Scan for the cell matching the given text and deliver its [X, Y] coordinate at center. 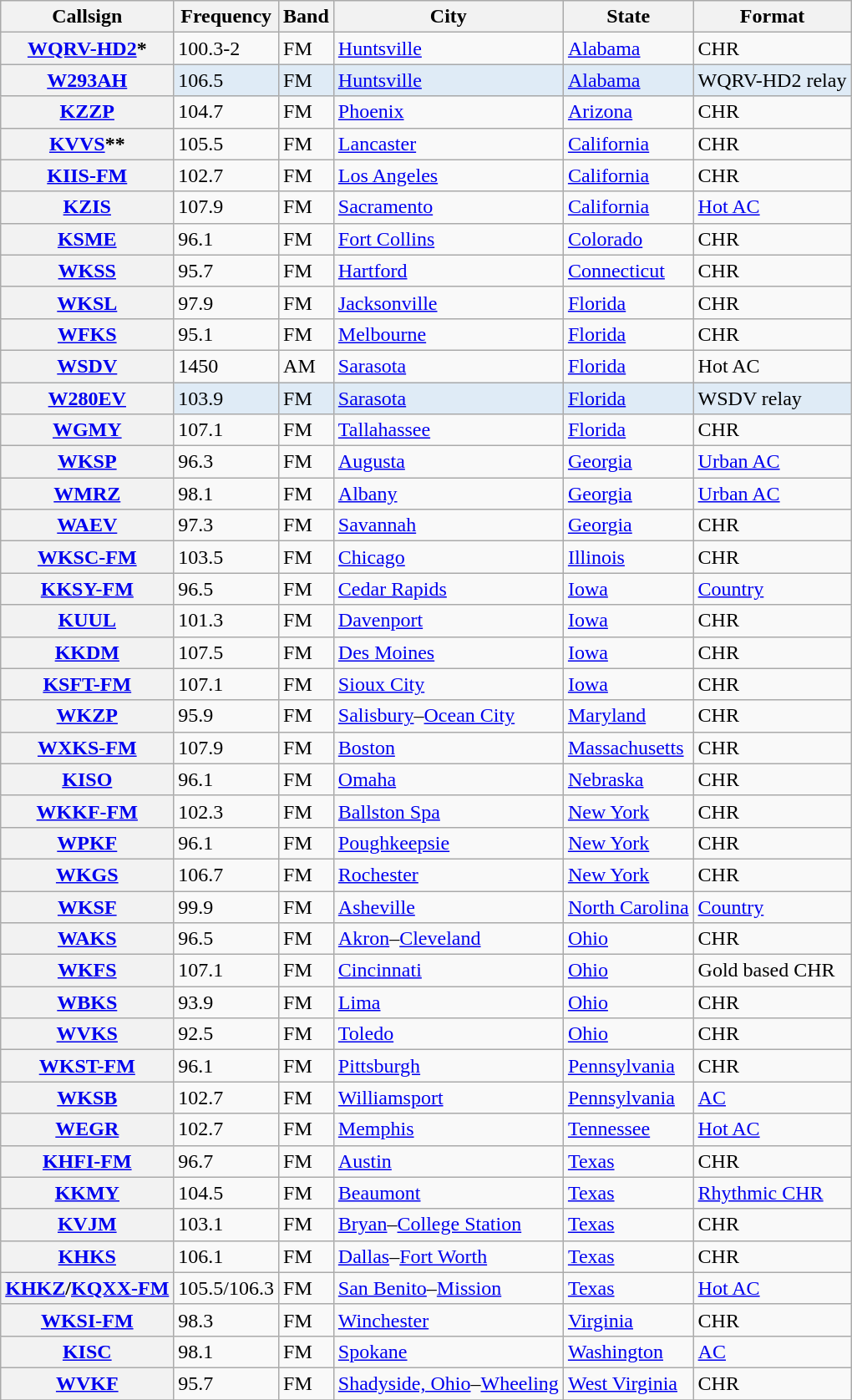
Lima [448, 1002]
San Benito–Mission [448, 1288]
WQRV-HD2* [87, 48]
WKSL [87, 302]
Washington [628, 1352]
WKSS [87, 271]
Virginia [628, 1320]
WFKS [87, 334]
Pittsburgh [448, 1066]
Poughkeepsie [448, 843]
Massachusetts [628, 748]
Gold based CHR [772, 971]
Salisbury–Ocean City [448, 716]
97.9 [226, 302]
1450 [226, 366]
Callsign [87, 17]
KHKZ/KQXX-FM [87, 1288]
Williamsport [448, 1098]
WKZP [87, 716]
KZZP [87, 112]
State [628, 17]
Akron–Cleveland [448, 939]
WPKF [87, 843]
WKSF [87, 906]
Memphis [448, 1129]
Jacksonville [448, 302]
Augusta [448, 462]
Tallahassee [448, 430]
Shadyside, Ohio–Wheeling [448, 1383]
Nebraska [628, 779]
WKSP [87, 462]
106.5 [226, 80]
100.3-2 [226, 48]
WKFS [87, 971]
KHKS [87, 1256]
Winchester [448, 1320]
Davenport [448, 621]
Albany [448, 494]
WBKS [87, 1002]
93.9 [226, 1002]
WSDV relay [772, 398]
96.3 [226, 462]
KHFI-FM [87, 1161]
City [448, 17]
106.7 [226, 875]
WKST-FM [87, 1066]
WXKS-FM [87, 748]
95.9 [226, 716]
KISO [87, 779]
101.3 [226, 621]
North Carolina [628, 906]
97.3 [226, 525]
KVJM [87, 1225]
WMRZ [87, 494]
Dallas–Fort Worth [448, 1256]
WQRV-HD2 relay [772, 80]
Illinois [628, 557]
96.7 [226, 1161]
105.5/106.3 [226, 1288]
Sacramento [448, 207]
WKKF-FM [87, 811]
WKSI-FM [87, 1320]
Tennessee [628, 1129]
103.1 [226, 1225]
WKGS [87, 875]
WAEV [87, 525]
Format [772, 17]
KKDM [87, 652]
Cincinnati [448, 971]
Melbourne [448, 334]
WVKS [87, 1034]
Rochester [448, 875]
W293AH [87, 80]
Toledo [448, 1034]
WKSC-FM [87, 557]
Hartford [448, 271]
WEGR [87, 1129]
104.7 [226, 112]
Los Angeles [448, 175]
KISC [87, 1352]
Beaumont [448, 1193]
WVKF [87, 1383]
Lancaster [448, 144]
Connecticut [628, 271]
KSME [87, 239]
Ballston Spa [448, 811]
AM [307, 366]
106.1 [226, 1256]
Phoenix [448, 112]
Arizona [628, 112]
Bryan–College Station [448, 1225]
WGMY [87, 430]
Colorado [628, 239]
98.3 [226, 1320]
Spokane [448, 1352]
Chicago [448, 557]
WSDV [87, 366]
103.5 [226, 557]
Savannah [448, 525]
KUUL [87, 621]
103.9 [226, 398]
Frequency [226, 17]
99.9 [226, 906]
105.5 [226, 144]
92.5 [226, 1034]
WKSB [87, 1098]
KVVS** [87, 144]
Des Moines [448, 652]
Sioux City [448, 684]
KZIS [87, 207]
Austin [448, 1161]
West Virginia [628, 1383]
Omaha [448, 779]
Rhythmic CHR [772, 1193]
W280EV [87, 398]
Maryland [628, 716]
KIIS-FM [87, 175]
Asheville [448, 906]
102.3 [226, 811]
WAKS [87, 939]
Fort Collins [448, 239]
95.1 [226, 334]
Band [307, 17]
KKSY-FM [87, 589]
KSFT-FM [87, 684]
Boston [448, 748]
Cedar Rapids [448, 589]
107.5 [226, 652]
104.5 [226, 1193]
KKMY [87, 1193]
